Find where the given text appears and provide that cell's center as [x, y] coordinate. 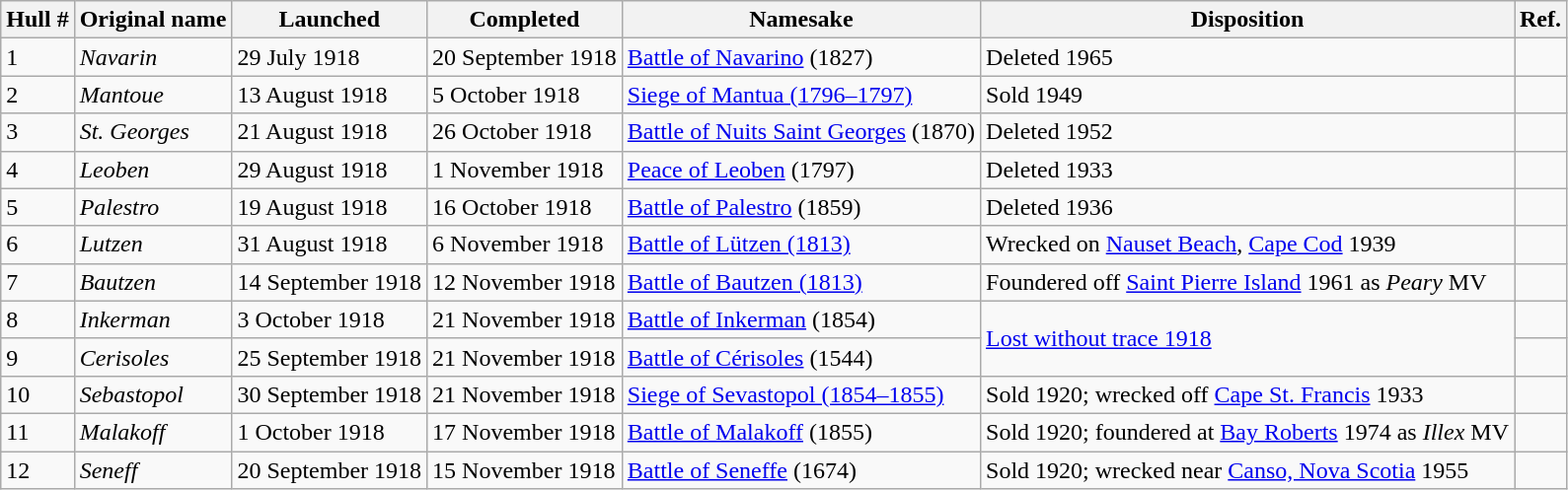
25 September 1918 [330, 357]
1 November 1918 [525, 170]
Lost without trace 1918 [1247, 338]
29 July 1918 [330, 57]
Sebastopol [153, 394]
Sold 1949 [1247, 95]
29 August 1918 [330, 170]
Peace of Leoben (1797) [801, 170]
Mantoue [153, 95]
15 November 1918 [525, 470]
10 [37, 394]
5 October 1918 [525, 95]
Battle of Lützen (1813) [801, 245]
3 October 1918 [330, 319]
Battle of Inkerman (1854) [801, 319]
7 [37, 282]
Siege of Mantua (1796–1797) [801, 95]
Navarin [153, 57]
Deleted 1965 [1247, 57]
Sold 1920; wrecked off Cape St. Francis 1933 [1247, 394]
2 [37, 95]
30 September 1918 [330, 394]
Deleted 1936 [1247, 207]
Cerisoles [153, 357]
26 October 1918 [525, 132]
Malakoff [153, 432]
Palestro [153, 207]
Launched [330, 20]
St. Georges [153, 132]
Leoben [153, 170]
6 [37, 245]
Bautzen [153, 282]
Inkerman [153, 319]
Hull # [37, 20]
Completed [525, 20]
Battle of Palestro (1859) [801, 207]
Battle of Nuits Saint Georges (1870) [801, 132]
11 [37, 432]
Seneff [153, 470]
Battle of Cérisoles (1544) [801, 357]
Ref. [1539, 20]
8 [37, 319]
Battle of Malakoff (1855) [801, 432]
5 [37, 207]
12 [37, 470]
Sold 1920; foundered at Bay Roberts 1974 as Illex MV [1247, 432]
6 November 1918 [525, 245]
Deleted 1952 [1247, 132]
Battle of Seneffe (1674) [801, 470]
17 November 1918 [525, 432]
12 November 1918 [525, 282]
Lutzen [153, 245]
13 August 1918 [330, 95]
Siege of Sevastopol (1854–1855) [801, 394]
1 October 1918 [330, 432]
1 [37, 57]
Foundered off Saint Pierre Island 1961 as Peary MV [1247, 282]
19 August 1918 [330, 207]
Sold 1920; wrecked near Canso, Nova Scotia 1955 [1247, 470]
Original name [153, 20]
Namesake [801, 20]
4 [37, 170]
Battle of Navarino (1827) [801, 57]
9 [37, 357]
Wrecked on Nauset Beach, Cape Cod 1939 [1247, 245]
3 [37, 132]
Deleted 1933 [1247, 170]
Disposition [1247, 20]
14 September 1918 [330, 282]
21 August 1918 [330, 132]
16 October 1918 [525, 207]
Battle of Bautzen (1813) [801, 282]
31 August 1918 [330, 245]
